From the cell containing the given text, extract its center point as [x, y] coordinate. 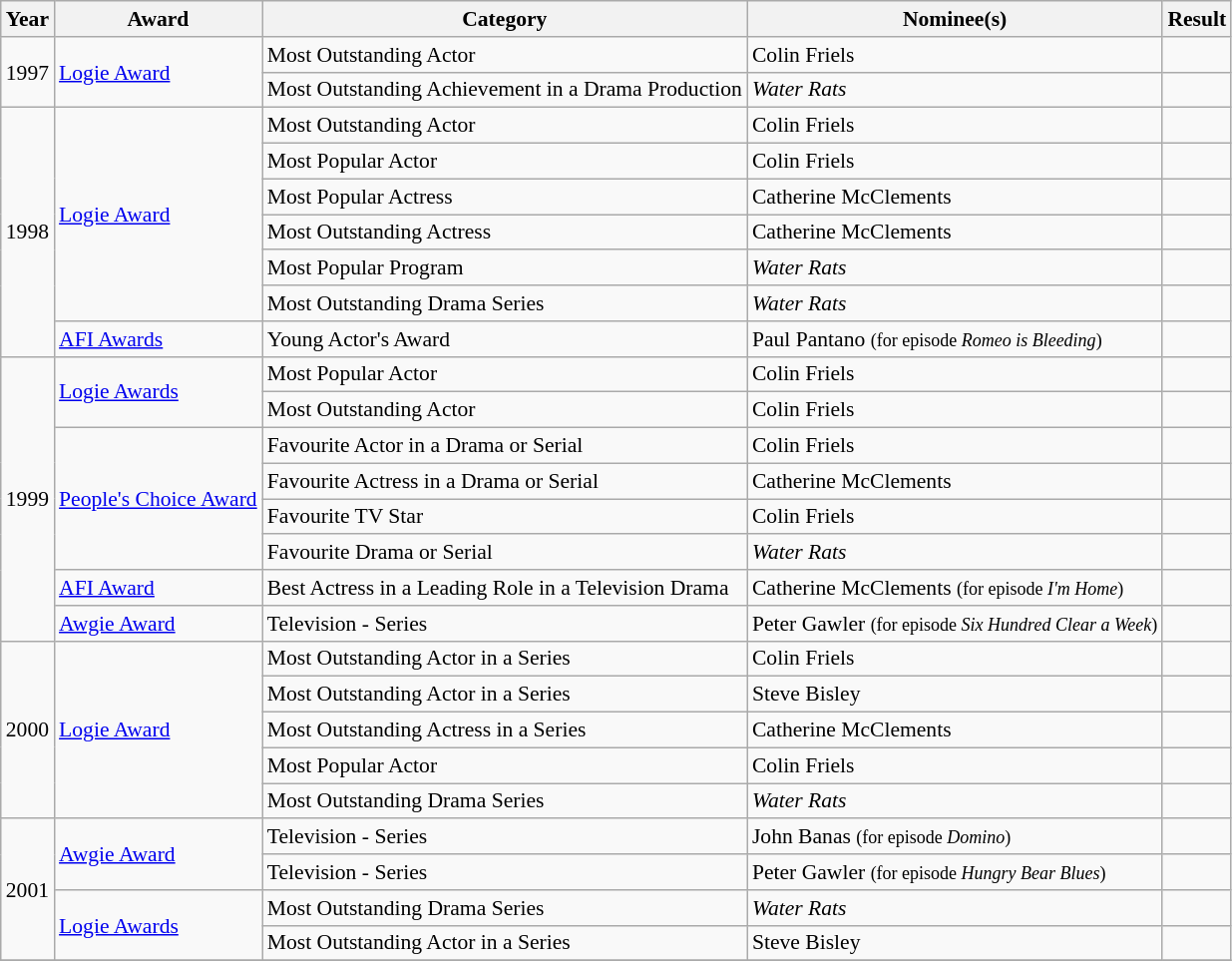
Most Outstanding Actress [505, 233]
People's Choice Award [158, 499]
Best Actress in a Leading Role in a Television Drama [505, 588]
Catherine McClements (for episode I'm Home) [955, 588]
1998 [28, 232]
AFI Awards [158, 339]
Award [158, 19]
Most Outstanding Actress in a Series [505, 730]
Result [1197, 19]
Nominee(s) [955, 19]
Most Popular Program [505, 268]
Favourite Actor in a Drama or Serial [505, 446]
Peter Gawler (for episode Six Hundred Clear a Week) [955, 624]
Year [28, 19]
1999 [28, 499]
1997 [28, 72]
Favourite Actress in a Drama or Serial [505, 481]
2001 [28, 890]
Category [505, 19]
Young Actor's Award [505, 339]
Paul Pantano (for episode Romeo is Bleeding) [955, 339]
Favourite Drama or Serial [505, 553]
Most Popular Actress [505, 197]
Peter Gawler (for episode Hungry Bear Blues) [955, 872]
AFI Award [158, 588]
Most Outstanding Achievement in a Drama Production [505, 90]
2000 [28, 729]
John Banas (for episode Domino) [955, 837]
Favourite TV Star [505, 517]
